Identify which cell holds the provided text, then report its [X, Y] central coordinate. 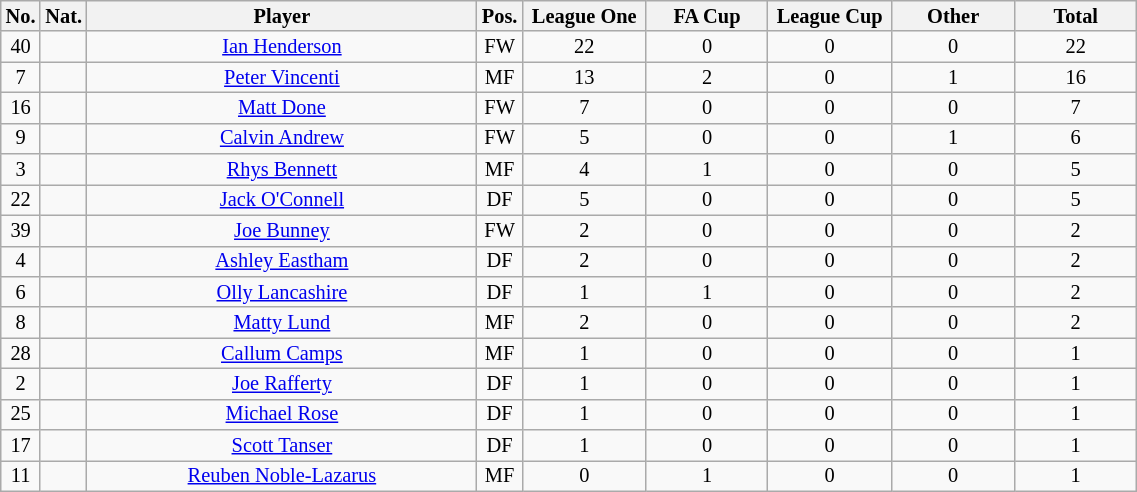
3 [21, 170]
League Cup [830, 16]
Ashley Eastham [282, 262]
Matt Done [282, 108]
Matty Lund [282, 322]
40 [21, 46]
17 [21, 446]
39 [21, 230]
No. [21, 16]
Total [1076, 16]
Scott Tanser [282, 446]
League One [584, 16]
Ian Henderson [282, 46]
Calvin Andrew [282, 138]
28 [21, 354]
Jack O'Connell [282, 200]
Reuben Noble-Lazarus [282, 476]
Other [954, 16]
FA Cup [706, 16]
8 [21, 322]
13 [584, 78]
Peter Vincenti [282, 78]
Player [282, 16]
25 [21, 414]
Rhys Bennett [282, 170]
11 [21, 476]
9 [21, 138]
Olly Lancashire [282, 292]
Callum Camps [282, 354]
Pos. [500, 16]
Michael Rose [282, 414]
Joe Bunney [282, 230]
Nat. [63, 16]
Joe Rafferty [282, 384]
